Pinpoint the cell where the given text exists, returning its (x, y) midpoint coordinate. 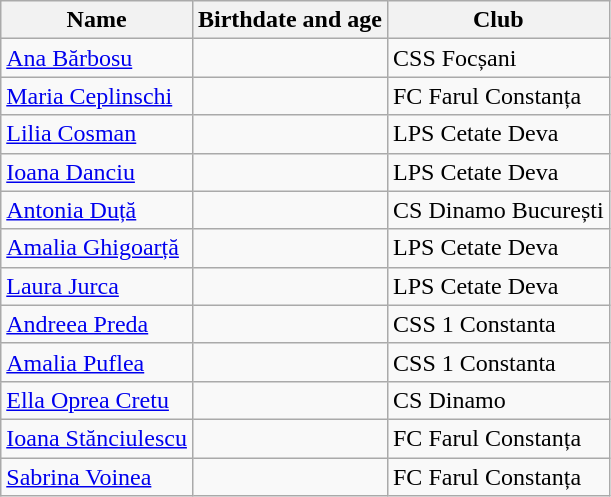
CS Dinamo București (498, 210)
Maria Ceplinschi (97, 96)
Ioana Danciu (97, 172)
Birthdate and age (290, 20)
Antonia Duță (97, 210)
Amalia Puflea (97, 362)
Club (498, 20)
Sabrina Voinea (97, 477)
Name (97, 20)
Amalia Ghigoarță (97, 248)
Ella Oprea Cretu (97, 400)
Ana Bărbosu (97, 58)
Laura Jurca (97, 286)
CS Dinamo (498, 400)
Andreea Preda (97, 324)
CSS Focșani (498, 58)
Ioana Stănciulescu (97, 438)
Lilia Cosman (97, 134)
